Output the (X, Y) coordinate of the center of the cell containing the given text.  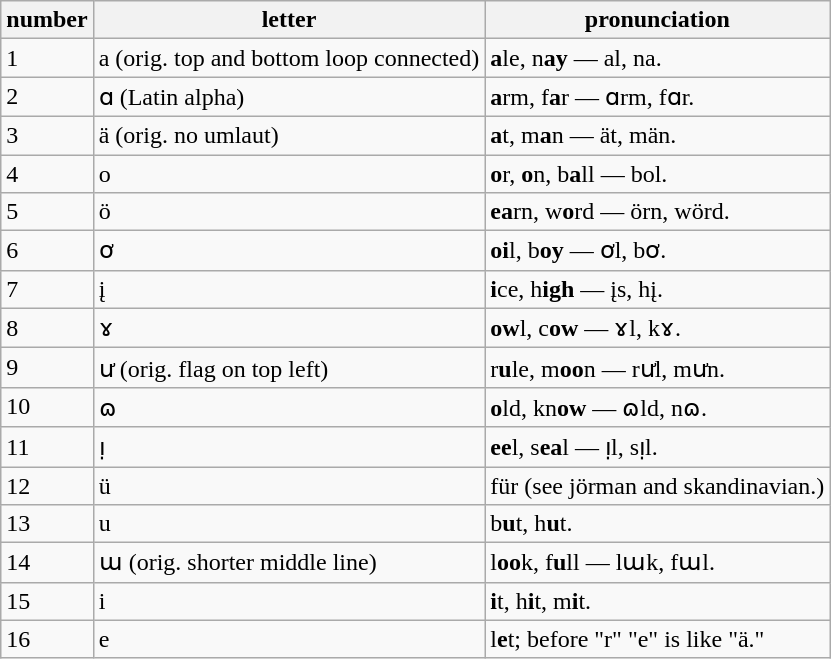
2 (47, 97)
8 (47, 328)
13 (47, 524)
3 (47, 135)
ice, high — įs, hį. (658, 289)
a (orig. top and bottom loop connected) (289, 58)
für (see jörman and skandinavian.) (658, 485)
but, hut. (658, 524)
pronunciation (658, 20)
o (289, 173)
14 (47, 563)
letter (289, 20)
oil, boy — ơl, bơ. (658, 251)
ɤ (289, 328)
10 (47, 407)
at, man — ät, män. (658, 135)
ale, nay — al, na. (658, 58)
12 (47, 485)
earn, word — örn, wörd. (658, 212)
į (289, 289)
it, hit, mit. (658, 601)
u (289, 524)
owl, cow — ɤl, kɤ. (658, 328)
ư (orig. flag on top left) (289, 368)
let; before "r" "e" is like "ä." (658, 639)
e (289, 639)
ö (289, 212)
ơ (289, 251)
look, full — lɯk, fɯl. (658, 563)
arm, far — ɑrm, fɑr. (658, 97)
16 (47, 639)
ä (orig. no umlaut) (289, 135)
7 (47, 289)
9 (47, 368)
or, on, ball — bol. (658, 173)
6 (47, 251)
old, know — ɷld, nɷ. (658, 407)
ɷ (289, 407)
4 (47, 173)
number (47, 20)
11 (47, 447)
5 (47, 212)
1 (47, 58)
ı̣ (289, 447)
i (289, 601)
rule, moon — rưl, mưn. (658, 368)
ɯ (orig. shorter middle line) (289, 563)
ü (289, 485)
ɑ (Latin alpha) (289, 97)
eel, seal — ı̣l, sı̣l. (658, 447)
15 (47, 601)
